For the text-containing cell, return its midpoint in [x, y] coordinate format. 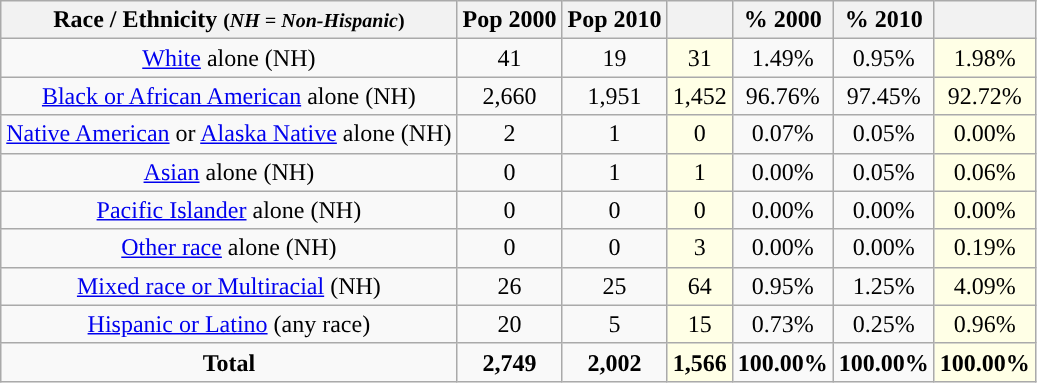
2,660 [510, 96]
97.45% [884, 96]
0.25% [884, 324]
96.76% [782, 96]
Hispanic or Latino (any race) [229, 324]
Other race alone (NH) [229, 248]
31 [700, 58]
Total [229, 362]
Black or African American alone (NH) [229, 96]
% 2000 [782, 20]
0.19% [984, 248]
1.98% [984, 58]
White alone (NH) [229, 58]
Pop 2000 [510, 20]
5 [614, 324]
1.25% [884, 286]
1,566 [700, 362]
Pop 2010 [614, 20]
0.06% [984, 172]
Pacific Islander alone (NH) [229, 210]
2,002 [614, 362]
Asian alone (NH) [229, 172]
3 [700, 248]
0.96% [984, 324]
26 [510, 286]
4.09% [984, 286]
92.72% [984, 96]
2,749 [510, 362]
0.73% [782, 324]
19 [614, 58]
1,951 [614, 96]
25 [614, 286]
41 [510, 58]
Native American or Alaska Native alone (NH) [229, 134]
% 2010 [884, 20]
20 [510, 324]
2 [510, 134]
0.07% [782, 134]
Race / Ethnicity (NH = Non-Hispanic) [229, 20]
15 [700, 324]
Mixed race or Multiracial (NH) [229, 286]
64 [700, 286]
1,452 [700, 96]
1.49% [782, 58]
